Locate the cell with the specified text and output its [x, y] center coordinate. 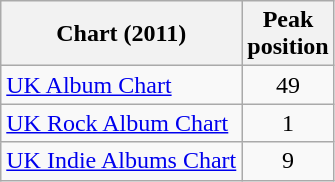
UK Rock Album Chart [122, 123]
UK Album Chart [122, 85]
Chart (2011) [122, 34]
49 [288, 85]
Peakposition [288, 34]
9 [288, 161]
UK Indie Albums Chart [122, 161]
1 [288, 123]
